Return (X, Y) of the center of cell containing provided text 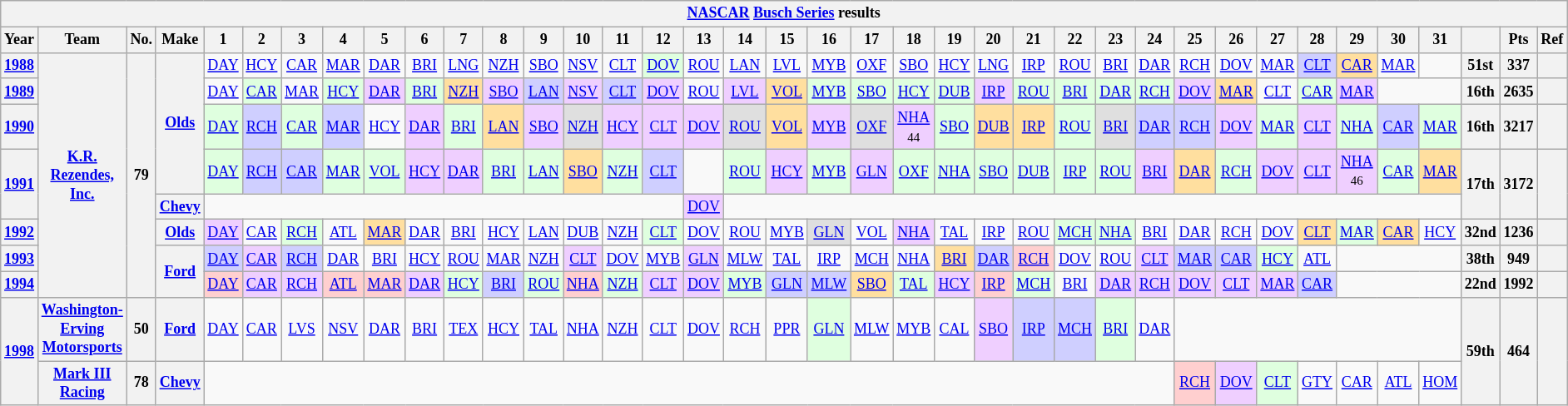
NASCAR Busch Series results (784, 13)
26 (1236, 40)
51st (1481, 65)
50 (141, 329)
Make (180, 40)
27 (1278, 40)
1 (223, 40)
Year (20, 40)
10 (583, 40)
2635 (1518, 92)
1990 (20, 126)
LVS (302, 329)
GTY (1317, 384)
22nd (1481, 285)
16 (829, 40)
1989 (20, 92)
32nd (1481, 233)
9 (544, 40)
17 (872, 40)
4 (343, 40)
2 (261, 40)
24 (1155, 40)
5 (385, 40)
1991 (20, 185)
38th (1481, 258)
25 (1195, 40)
18 (914, 40)
1998 (20, 351)
Pts (1518, 40)
79 (141, 175)
3172 (1518, 185)
K.R. Rezendes, Inc. (82, 175)
28 (1317, 40)
337 (1518, 65)
NHA44 (914, 126)
8 (504, 40)
NHA46 (1357, 171)
HOM (1440, 384)
No. (141, 40)
21 (1034, 40)
20 (994, 40)
11 (623, 40)
Mark III Racing (82, 384)
31 (1440, 40)
1994 (20, 285)
1988 (20, 65)
3 (302, 40)
TEX (463, 329)
17th (1481, 185)
59th (1481, 351)
78 (141, 384)
464 (1518, 351)
29 (1357, 40)
CAL (955, 329)
1993 (20, 258)
PPR (787, 329)
15 (787, 40)
14 (744, 40)
Washington-Erving Motorsports (82, 329)
Team (82, 40)
949 (1518, 258)
19 (955, 40)
1236 (1518, 233)
23 (1115, 40)
3217 (1518, 126)
12 (663, 40)
13 (704, 40)
Ref (1552, 40)
30 (1398, 40)
22 (1075, 40)
6 (424, 40)
7 (463, 40)
